Search for the cell housing the specified text and yield its (X, Y) center coordinate. 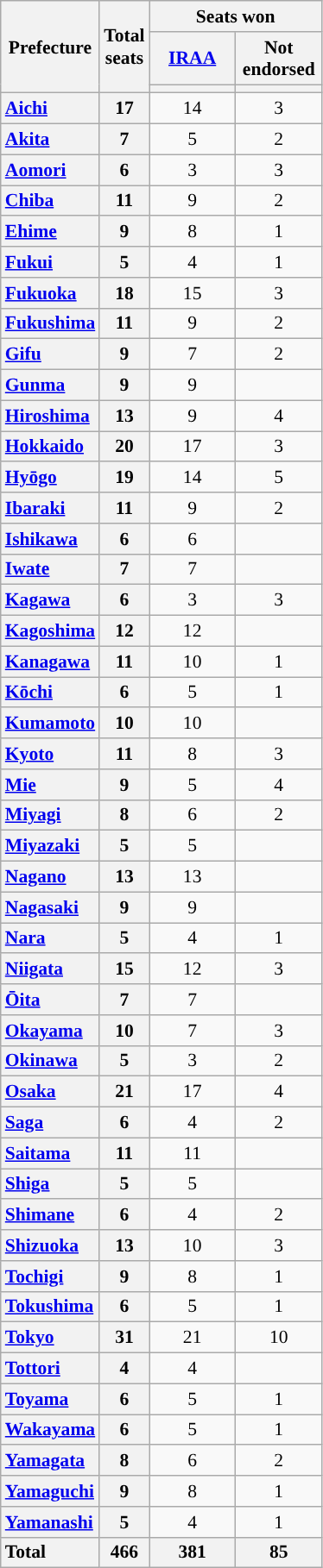
Wakayama (50, 1430)
Saitama (50, 1153)
Ishikawa (50, 539)
Seats won (236, 16)
Miyazaki (50, 846)
Shiga (50, 1184)
Fukui (50, 262)
Hokkaido (50, 447)
18 (124, 293)
Ibaraki (50, 508)
Nara (50, 938)
85 (279, 1552)
Yamaguchi (50, 1491)
Ōita (50, 1000)
Kōchi (50, 693)
Yamagata (50, 1461)
Okayama (50, 1031)
31 (124, 1338)
466 (124, 1552)
Chiba (50, 201)
Aomori (50, 170)
Hiroshima (50, 416)
19 (124, 478)
Fukushima (50, 323)
Kanagawa (50, 662)
Tokushima (50, 1307)
Yamanashi (50, 1522)
Kyoto (50, 754)
Gunma (50, 386)
Ehime (50, 232)
20 (124, 447)
Akita (50, 140)
Nagasaki (50, 907)
Total (50, 1552)
Saga (50, 1123)
Aichi (50, 109)
Shizuoka (50, 1245)
Not endorsed (279, 59)
Osaka (50, 1092)
Kumamoto (50, 724)
Kagoshima (50, 631)
Okinawa (50, 1061)
Prefecture (50, 47)
Miyagi (50, 815)
Nagano (50, 877)
Gifu (50, 354)
381 (193, 1552)
Tochigi (50, 1276)
Mie (50, 785)
Tottori (50, 1369)
Iwate (50, 569)
Shimane (50, 1215)
Tokyo (50, 1338)
IRAA (193, 59)
Fukuoka (50, 293)
Toyama (50, 1399)
Hyōgo (50, 478)
Kagawa (50, 600)
Niigata (50, 969)
Totalseats (124, 47)
